Return (x, y) of the center of cell containing provided text 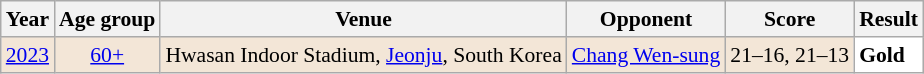
Venue (363, 19)
Hwasan Indoor Stadium, Jeonju, South Korea (363, 55)
21–16, 21–13 (790, 55)
Score (790, 19)
Result (888, 19)
Age group (107, 19)
Gold (888, 55)
Opponent (646, 19)
2023 (28, 55)
60+ (107, 55)
Year (28, 19)
Chang Wen-sung (646, 55)
